Output the [x, y] coordinate of the center of the cell containing the given text.  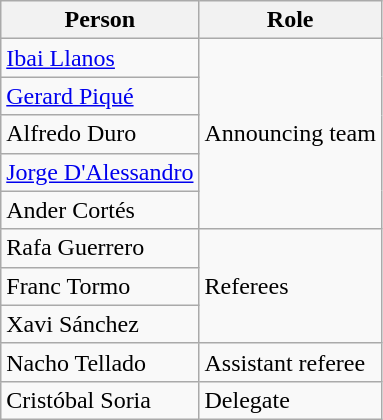
Franc Tormo [100, 286]
Delegate [290, 400]
Announcing team [290, 134]
Assistant referee [290, 362]
Rafa Guerrero [100, 248]
Ander Cortés [100, 210]
Xavi Sánchez [100, 324]
Person [100, 20]
Jorge D'Alessandro [100, 172]
Gerard Piqué [100, 96]
Cristóbal Soria [100, 400]
Referees [290, 286]
Alfredo Duro [100, 134]
Nacho Tellado [100, 362]
Role [290, 20]
Ibai Llanos [100, 58]
